Return [X, Y] of the center of cell containing provided text 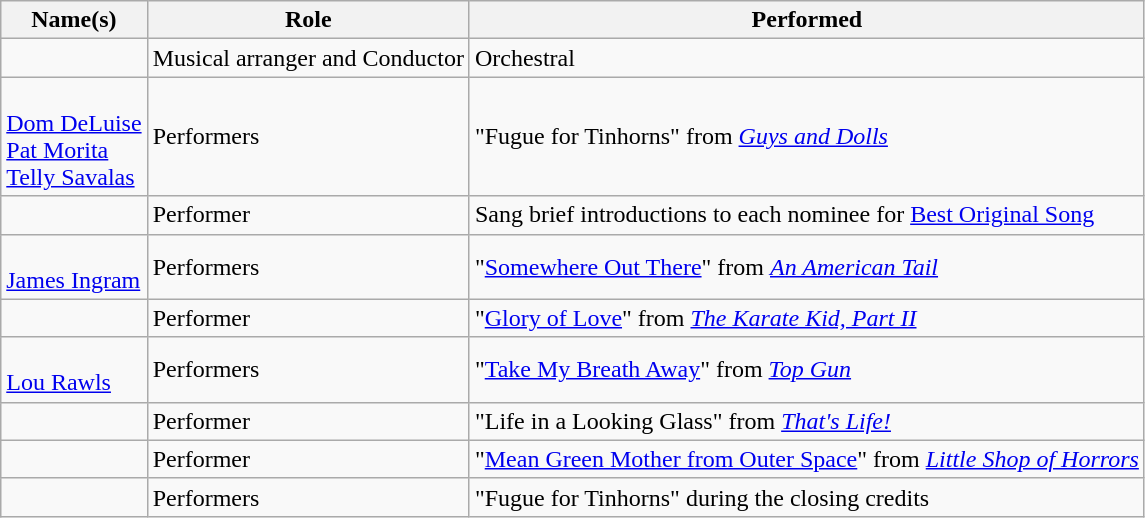
Lou Rawls [74, 370]
"Mean Green Mother from Outer Space" from Little Shop of Horrors [806, 459]
Musical arranger and Conductor [308, 58]
"Fugue for Tinhorns" from Guys and Dolls [806, 136]
"Life in a Looking Glass" from That's Life! [806, 421]
Sang brief introductions to each nominee for Best Original Song [806, 215]
Orchestral [806, 58]
Dom DeLuisePat MoritaTelly Savalas [74, 136]
"Fugue for Tinhorns" during the closing credits [806, 497]
"Glory of Love" from The Karate Kid, Part II [806, 318]
"Take My Breath Away" from Top Gun [806, 370]
Performed [806, 20]
James Ingram [74, 266]
Name(s) [74, 20]
Role [308, 20]
"Somewhere Out There" from An American Tail [806, 266]
